Capture the cell that displays the provided text and extract its (X, Y) central coordinate. 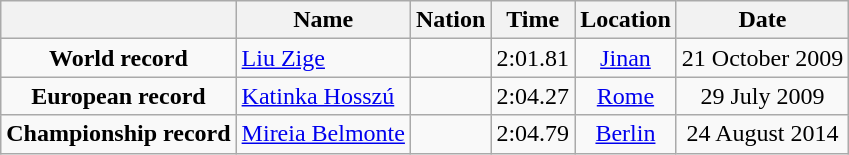
Jinan (626, 58)
European record (118, 96)
Berlin (626, 134)
Time (533, 20)
Championship record (118, 134)
21 October 2009 (762, 58)
Location (626, 20)
2:04.79 (533, 134)
Name (323, 20)
2:04.27 (533, 96)
World record (118, 58)
2:01.81 (533, 58)
Katinka Hosszú (323, 96)
Nation (450, 20)
24 August 2014 (762, 134)
Mireia Belmonte (323, 134)
Liu Zige (323, 58)
Date (762, 20)
29 July 2009 (762, 96)
Rome (626, 96)
